Output the [x, y] coordinate of the center of the cell containing the given text.  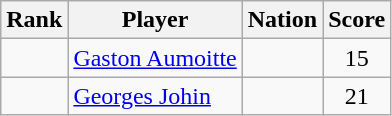
Rank [34, 20]
Georges Johin [155, 96]
15 [357, 58]
Nation [282, 20]
Player [155, 20]
Score [357, 20]
21 [357, 96]
Gaston Aumoitte [155, 58]
